Return the [x, y] coordinate for the center point of the cell that contains the specified text.  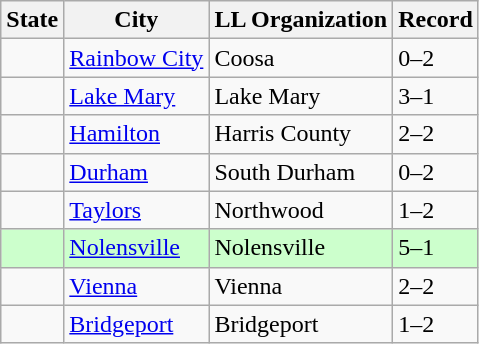
City [136, 20]
5–1 [436, 248]
Northwood [301, 210]
LL Organization [301, 20]
Durham [136, 172]
Record [436, 20]
Taylors [136, 210]
South Durham [301, 172]
3–1 [436, 96]
Harris County [301, 134]
State [32, 20]
Hamilton [136, 134]
Rainbow City [136, 58]
Coosa [301, 58]
